Output the [x, y] coordinate of the center of the cell containing the given text.  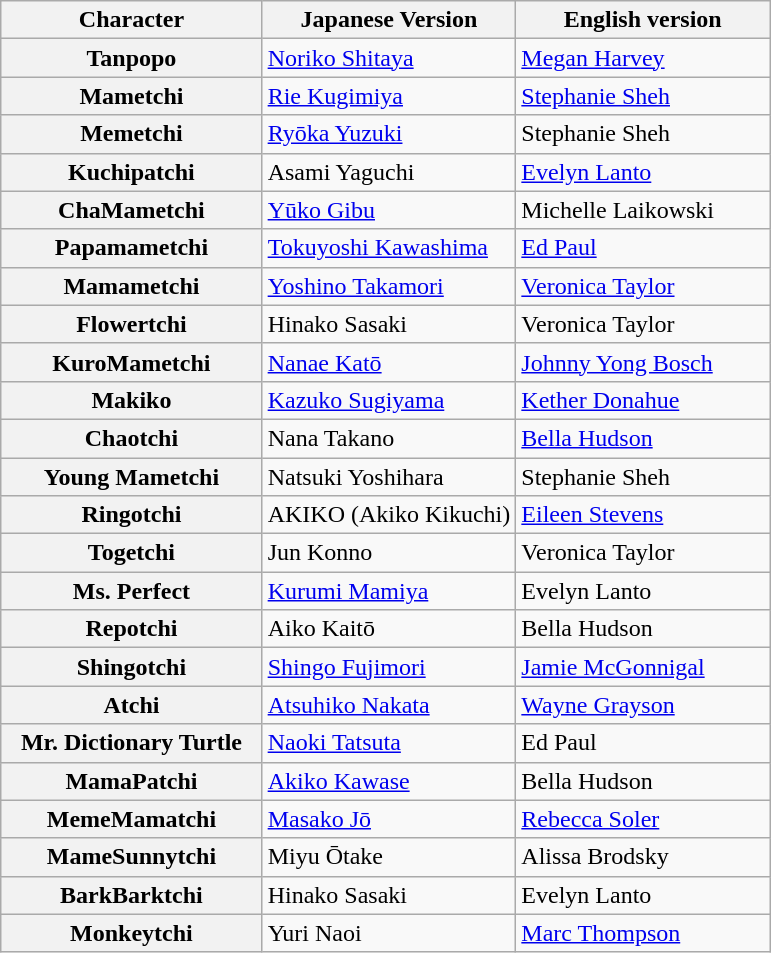
Johnny Yong Bosch [643, 362]
ChaMametchi [132, 210]
Jamie McGonnigal [643, 667]
Togetchi [132, 553]
Kether Donahue [643, 400]
AKIKO (Akiko Kikuchi) [389, 515]
Ms. Perfect [132, 591]
Miyu Ōtake [389, 857]
Natsuki Yoshihara [389, 477]
Memetchi [132, 134]
Megan Harvey [643, 58]
Masako Jō [389, 819]
Alissa Brodsky [643, 857]
Mamametchi [132, 286]
MameSunnytchi [132, 857]
Kazuko Sugiyama [389, 400]
Yūko Gibu [389, 210]
KuroMametchi [132, 362]
Atchi [132, 705]
Kuchipatchi [132, 172]
Eileen Stevens [643, 515]
Monkeytchi [132, 933]
Atsuhiko Nakata [389, 705]
Nanae Katō [389, 362]
Chaotchi [132, 438]
Wayne Grayson [643, 705]
Noriko Shitaya [389, 58]
Papamametchi [132, 248]
English version [643, 20]
Young Mametchi [132, 477]
Rebecca Soler [643, 819]
Nana Takano [389, 438]
Rie Kugimiya [389, 96]
Repotchi [132, 629]
Character [132, 20]
Tanpopo [132, 58]
Aiko Kaitō [389, 629]
Shingo Fujimori [389, 667]
Mr. Dictionary Turtle [132, 743]
Michelle Laikowski [643, 210]
Yuri Naoi [389, 933]
Ringotchi [132, 515]
Makiko [132, 400]
Shingotchi [132, 667]
Kurumi Mamiya [389, 591]
Mametchi [132, 96]
Flowertchi [132, 324]
Tokuyoshi Kawashima [389, 248]
MemeMamatchi [132, 819]
BarkBarktchi [132, 895]
Akiko Kawase [389, 781]
Japanese Version [389, 20]
Naoki Tatsuta [389, 743]
Yoshino Takamori [389, 286]
Ryōka Yuzuki [389, 134]
Asami Yaguchi [389, 172]
Jun Konno [389, 553]
MamaPatchi [132, 781]
Marc Thompson [643, 933]
